Return the (x, y) coordinate for the center point of the cell that contains the specified text.  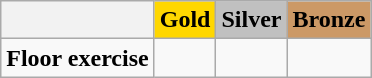
Gold (185, 20)
Silver (252, 20)
Bronze (329, 20)
Floor exercise (78, 58)
